Pinpoint the cell where the given text exists, returning its [X, Y] midpoint coordinate. 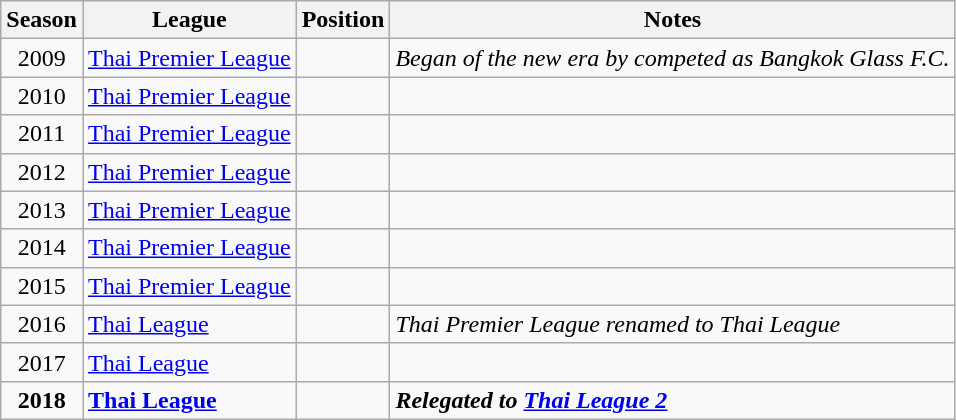
2012 [42, 172]
Relegated to Thai League 2 [672, 400]
2018 [42, 400]
Began of the new era by competed as Bangkok Glass F.C. [672, 58]
Season [42, 20]
League [189, 20]
2011 [42, 134]
2016 [42, 324]
2010 [42, 96]
Position [343, 20]
2013 [42, 210]
2015 [42, 286]
Notes [672, 20]
2009 [42, 58]
Thai Premier League renamed to Thai League [672, 324]
2017 [42, 362]
2014 [42, 248]
